Return (x, y) of the center of cell containing provided text 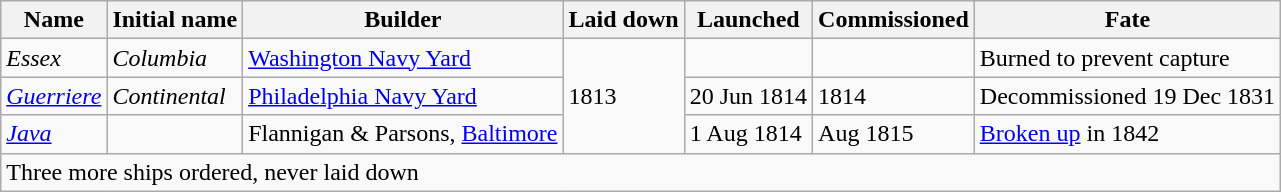
Java (54, 134)
Fate (1127, 20)
Broken up in 1842 (1127, 134)
Aug 1815 (894, 134)
20 Jun 1814 (748, 96)
1 Aug 1814 (748, 134)
1814 (894, 96)
Washington Navy Yard (403, 58)
Essex (54, 58)
Name (54, 20)
Continental (175, 96)
Launched (748, 20)
Burned to prevent capture (1127, 58)
Columbia (175, 58)
1813 (624, 96)
Guerriere (54, 96)
Philadelphia Navy Yard (403, 96)
Commissioned (894, 20)
Flannigan & Parsons, Baltimore (403, 134)
Three more ships ordered, never laid down (641, 172)
Laid down (624, 20)
Decommissioned 19 Dec 1831 (1127, 96)
Initial name (175, 20)
Builder (403, 20)
